From the cell containing the given text, extract its center point as [x, y] coordinate. 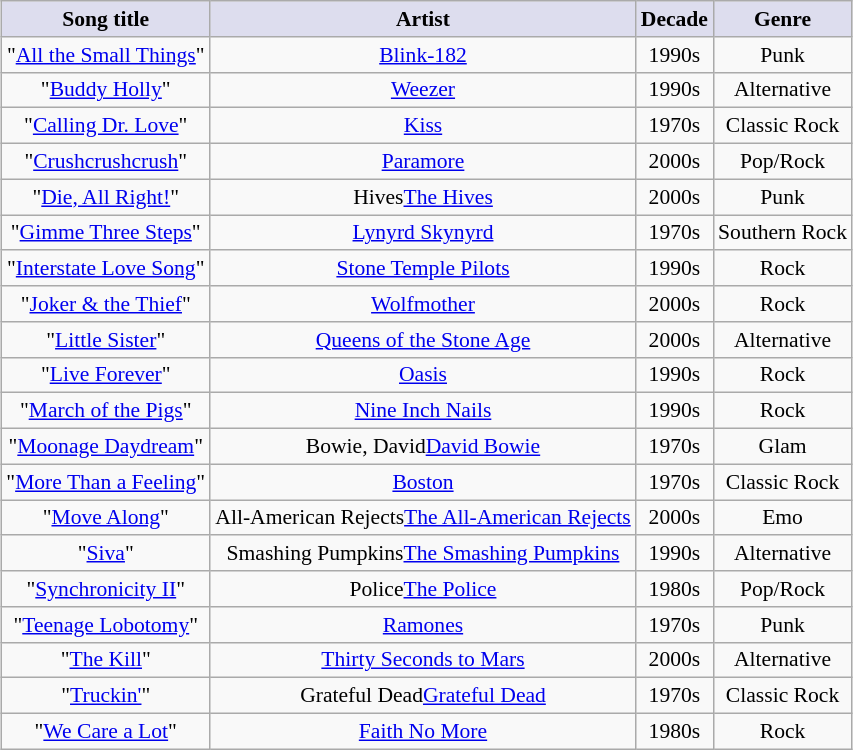
"Joker & the Thief" [106, 304]
Nine Inch Nails [423, 411]
Grateful DeadGrateful Dead [423, 696]
Southern Rock [782, 232]
Blink-182 [423, 54]
All-American RejectsThe All-American Rejects [423, 518]
Lynyrd Skynyrd [423, 232]
Thirty Seconds to Mars [423, 660]
Oasis [423, 375]
"Little Sister" [106, 339]
HivesThe Hives [423, 197]
Bowie, DavidDavid Bowie [423, 446]
Queens of the Stone Age [423, 339]
Ramones [423, 624]
"Moonage Daydream" [106, 446]
"Teenage Lobotomy" [106, 624]
"Truckin'" [106, 696]
"Move Along" [106, 518]
Artist [423, 19]
"March of the Pigs" [106, 411]
"Calling Dr. Love" [106, 126]
"Siva" [106, 553]
Song title [106, 19]
"Die, All Right!" [106, 197]
Weezer [423, 90]
"The Kill" [106, 660]
Decade [674, 19]
Kiss [423, 126]
Wolfmother [423, 304]
Glam [782, 446]
Faith No More [423, 731]
"Interstate Love Song" [106, 268]
Emo [782, 518]
Genre [782, 19]
PoliceThe Police [423, 589]
"Crushcrushcrush" [106, 161]
"Gimme Three Steps" [106, 232]
Boston [423, 482]
"Synchronicity II" [106, 589]
"We Care a Lot" [106, 731]
"Live Forever" [106, 375]
"More Than a Feeling" [106, 482]
"Buddy Holly" [106, 90]
"All the Small Things" [106, 54]
Smashing PumpkinsThe Smashing Pumpkins [423, 553]
Stone Temple Pilots [423, 268]
Paramore [423, 161]
